Find where the given text appears and provide that cell's center as [x, y] coordinate. 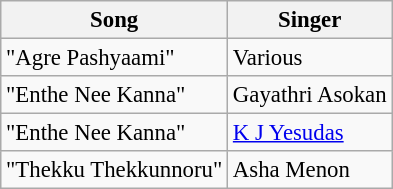
"Agre Pashyaami" [114, 58]
K J Yesudas [310, 133]
Asha Menon [310, 170]
Singer [310, 20]
Various [310, 58]
Song [114, 20]
Gayathri Asokan [310, 95]
"Thekku Thekkunnoru" [114, 170]
